From the cell containing the given text, extract its center point as (X, Y) coordinate. 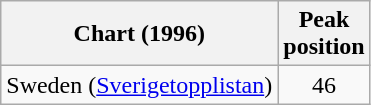
Peakposition (324, 34)
Sweden (Sverigetopplistan) (140, 85)
46 (324, 85)
Chart (1996) (140, 34)
